Determine the [X, Y] coordinate at the center of the cell enclosing the given text.  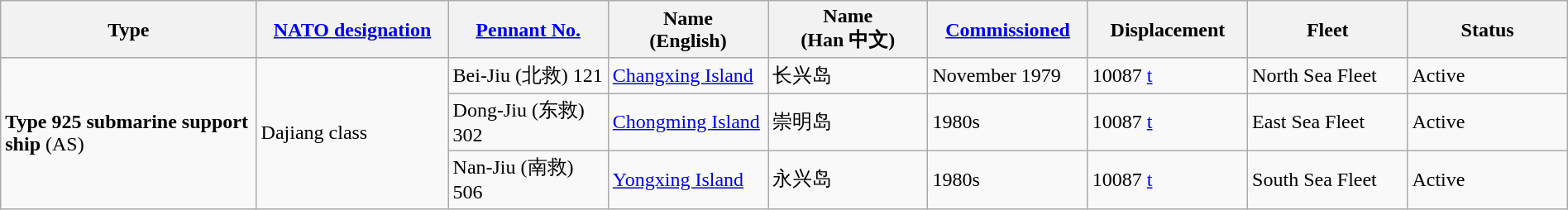
November 1979 [1007, 76]
崇明岛 [849, 122]
Bei-Jiu (北救) 121 [528, 76]
Commissioned [1007, 30]
Status [1487, 30]
Dajiang class [352, 133]
North Sea Fleet [1328, 76]
Changxing Island [688, 76]
East Sea Fleet [1328, 122]
Nan-Jiu (南救) 506 [528, 179]
永兴岛 [849, 179]
South Sea Fleet [1328, 179]
Name(Han 中文) [849, 30]
Dong-Jiu (东救) 302 [528, 122]
Pennant No. [528, 30]
Displacement [1168, 30]
Chongming Island [688, 122]
Yongxing Island [688, 179]
NATO designation [352, 30]
Name(English) [688, 30]
Type [129, 30]
Fleet [1328, 30]
Type 925 submarine support ship (AS) [129, 133]
长兴岛 [849, 76]
